Find where the given text appears and provide that cell's center as (x, y) coordinate. 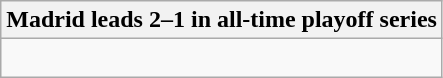
Madrid leads 2–1 in all-time playoff series (222, 20)
